Return the (X, Y) coordinate for the center point of the cell that contains the specified text.  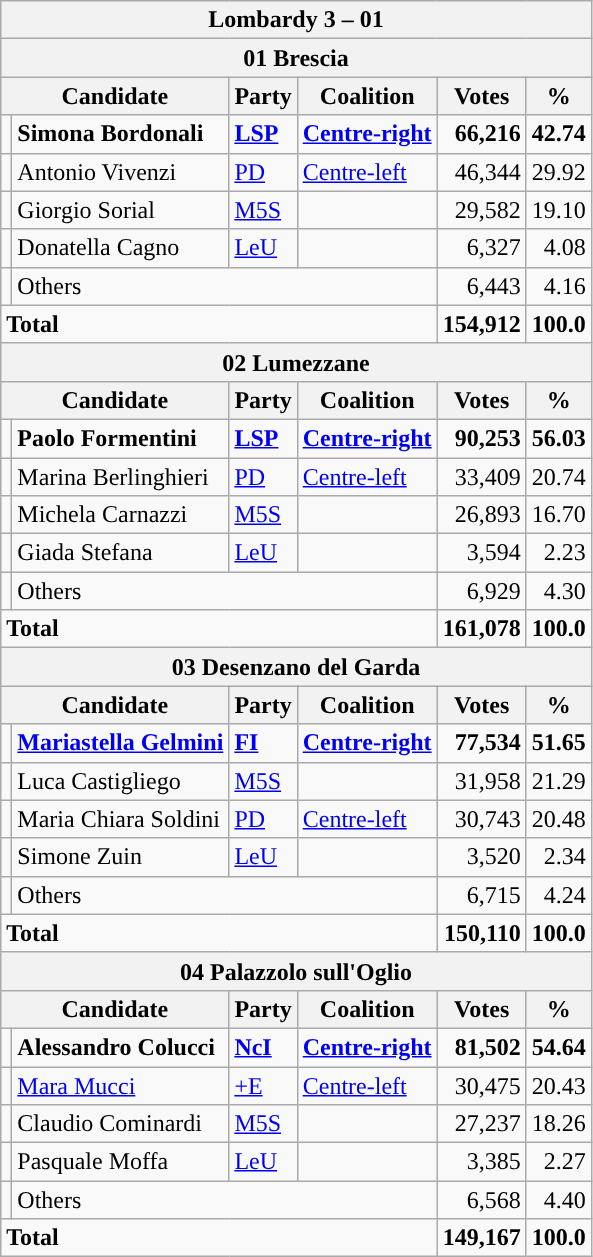
2.23 (558, 553)
3,594 (482, 553)
29.92 (558, 172)
4.30 (558, 591)
3,520 (482, 857)
3,385 (482, 1162)
150,110 (482, 933)
31,958 (482, 781)
29,582 (482, 210)
20.48 (558, 819)
Antonio Vivenzi (120, 172)
16.70 (558, 515)
Alessandro Colucci (120, 1047)
Paolo Formentini (120, 438)
46,344 (482, 172)
Simone Zuin (120, 857)
Donatella Cagno (120, 248)
NcI (263, 1047)
Maria Chiara Soldini (120, 819)
Lombardy 3 – 01 (296, 20)
20.43 (558, 1085)
161,078 (482, 629)
42.74 (558, 134)
154,912 (482, 324)
6,443 (482, 286)
33,409 (482, 477)
81,502 (482, 1047)
+E (263, 1085)
27,237 (482, 1124)
Marina Berlinghieri (120, 477)
26,893 (482, 515)
54.64 (558, 1047)
Giada Stefana (120, 553)
01 Brescia (296, 58)
21.29 (558, 781)
2.34 (558, 857)
19.10 (558, 210)
Luca Castigliego (120, 781)
51.65 (558, 743)
Michela Carnazzi (120, 515)
Mariastella Gelmini (120, 743)
90,253 (482, 438)
6,327 (482, 248)
6,568 (482, 1200)
4.40 (558, 1200)
18.26 (558, 1124)
Mara Mucci (120, 1085)
30,475 (482, 1085)
6,929 (482, 591)
6,715 (482, 895)
Claudio Cominardi (120, 1124)
149,167 (482, 1238)
FI (263, 743)
4.24 (558, 895)
77,534 (482, 743)
56.03 (558, 438)
Pasquale Moffa (120, 1162)
04 Palazzolo sull'Oglio (296, 971)
30,743 (482, 819)
Giorgio Sorial (120, 210)
02 Lumezzane (296, 362)
4.16 (558, 286)
03 Desenzano del Garda (296, 667)
2.27 (558, 1162)
Simona Bordonali (120, 134)
66,216 (482, 134)
4.08 (558, 248)
20.74 (558, 477)
